Find where the given text appears and provide that cell's center as (x, y) coordinate. 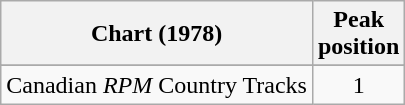
Canadian RPM Country Tracks (157, 85)
1 (358, 85)
Peakposition (358, 34)
Chart (1978) (157, 34)
